Search for the cell housing the specified text and yield its (X, Y) center coordinate. 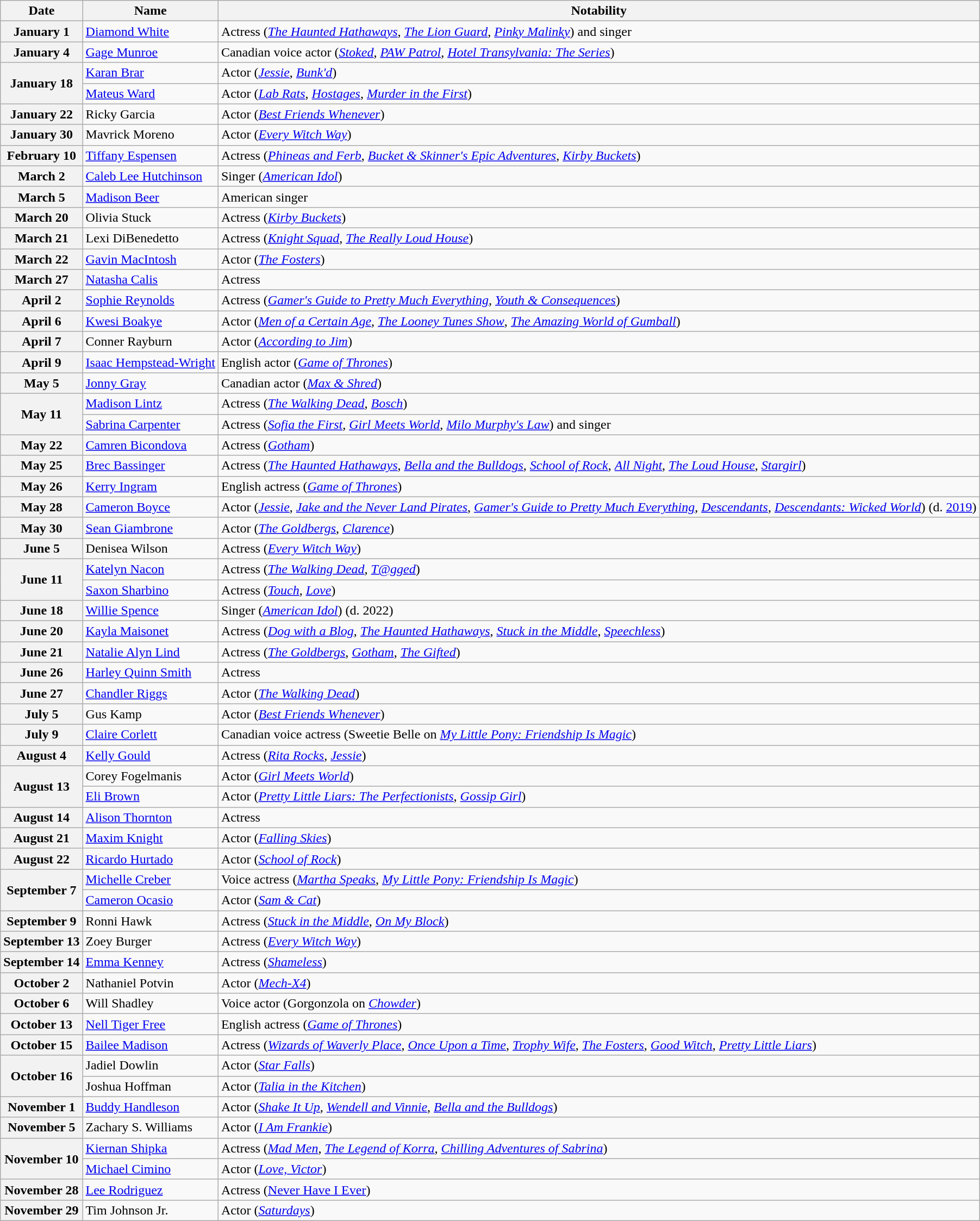
September 7 (41, 890)
Zachary S. Williams (150, 1128)
August 14 (41, 817)
September 14 (41, 962)
Actor (Falling Skies) (599, 838)
Nell Tiger Free (150, 1024)
June 26 (41, 673)
Date (41, 11)
April 9 (41, 362)
Actress (Knight Squad, The Really Loud House) (599, 238)
Actor (Star Falls) (599, 1066)
Actor (The Fosters) (599, 259)
May 22 (41, 445)
Zoey Burger (150, 942)
Kerry Ingram (150, 486)
Actress (The Walking Dead, Bosch) (599, 404)
Actor (Sam & Cat) (599, 900)
February 10 (41, 155)
January 4 (41, 52)
English actor (Game of Thrones) (599, 362)
Michael Cimino (150, 1169)
Michelle Creber (150, 879)
Diamond White (150, 32)
Actress (Stuck in the Middle, On My Block) (599, 921)
Isaac Hempstead-Wright (150, 362)
Actor (Lab Rats, Hostages, Murder in the First) (599, 93)
Bailee Madison (150, 1045)
May 28 (41, 507)
Actress (Wizards of Waverly Place, Once Upon a Time, Trophy Wife, The Fosters, Good Witch, Pretty Little Liars) (599, 1045)
April 6 (41, 321)
Claire Corlett (150, 735)
Eli Brown (150, 797)
October 6 (41, 1004)
June 21 (41, 652)
Actor (Men of a Certain Age, The Looney Tunes Show, The Amazing World of Gumball) (599, 321)
Will Shadley (150, 1004)
July 5 (41, 714)
Nathaniel Potvin (150, 983)
Madison Lintz (150, 404)
Chandler Riggs (150, 693)
Kayla Maisonet (150, 631)
Actor (Mech-X4) (599, 983)
Canadian voice actress (Sweetie Belle on My Little Pony: Friendship Is Magic) (599, 735)
April 2 (41, 300)
June 18 (41, 611)
Alison Thornton (150, 817)
American singer (599, 197)
Lexi DiBenedetto (150, 238)
Actress (Phineas and Ferb, Bucket & Skinner's Epic Adventures, Kirby Buckets) (599, 155)
Actor (Every Witch Way) (599, 135)
Actress (The Goldbergs, Gotham, The Gifted) (599, 652)
Ricky Garcia (150, 114)
Gage Munroe (150, 52)
Camren Bicondova (150, 445)
March 5 (41, 197)
Actor (Talia in the Kitchen) (599, 1086)
Canadian voice actor (Stoked, PAW Patrol, Hotel Transylvania: The Series) (599, 52)
August 22 (41, 859)
Tim Johnson Jr. (150, 1210)
Jonny Gray (150, 383)
Canadian actor (Max & Shred) (599, 383)
October 16 (41, 1076)
March 27 (41, 280)
Emma Kenney (150, 962)
April 7 (41, 342)
June 11 (41, 579)
Actor (I Am Frankie) (599, 1128)
August 21 (41, 838)
May 11 (41, 414)
Kwesi Boakye (150, 321)
January 30 (41, 135)
Actress (Shameless) (599, 962)
Caleb Lee Hutchinson (150, 176)
Actor (Jessie, Jake and the Never Land Pirates, Gamer's Guide to Pretty Much Everything, Descendants, Descendants: Wicked World) (d. 2019) (599, 507)
Voice actor (Gorgonzola on Chowder) (599, 1004)
November 5 (41, 1128)
January 22 (41, 114)
May 5 (41, 383)
Gavin MacIntosh (150, 259)
Brec Bassinger (150, 466)
March 21 (41, 238)
June 5 (41, 548)
October 13 (41, 1024)
July 9 (41, 735)
Kiernan Shipka (150, 1148)
Actress (Mad Men, The Legend of Korra, Chilling Adventures of Sabrina) (599, 1148)
Actor (According to Jim) (599, 342)
October 15 (41, 1045)
Actress (The Walking Dead, T@gged) (599, 569)
Actor (Jessie, Bunk'd) (599, 73)
Actress (The Haunted Hathaways, Bella and the Bulldogs, School of Rock, All Night, The Loud House, Stargirl) (599, 466)
Actress (Touch, Love) (599, 590)
Gus Kamp (150, 714)
Actor (Love, Victor) (599, 1169)
Actor (The Walking Dead) (599, 693)
Harley Quinn Smith (150, 673)
Saxon Sharbino (150, 590)
May 25 (41, 466)
Ricardo Hurtado (150, 859)
Actor (School of Rock) (599, 859)
Actor (Pretty Little Liars: The Perfectionists, Gossip Girl) (599, 797)
Natasha Calis (150, 280)
June 20 (41, 631)
Mavrick Moreno (150, 135)
Actress (Rita Rocks, Jessie) (599, 755)
May 30 (41, 528)
October 2 (41, 983)
Singer (American Idol) (d. 2022) (599, 611)
August 13 (41, 786)
Actress (The Haunted Hathaways, The Lion Guard, Pinky Malinky) and singer (599, 32)
March 2 (41, 176)
Sean Giambrone (150, 528)
November 10 (41, 1159)
November 28 (41, 1189)
Joshua Hoffman (150, 1086)
Ronni Hawk (150, 921)
Lee Rodriguez (150, 1189)
Sophie Reynolds (150, 300)
Willie Spence (150, 611)
Actor (Girl Meets World) (599, 776)
September 13 (41, 942)
Jadiel Dowlin (150, 1066)
May 26 (41, 486)
Kelly Gould (150, 755)
Actress (Sofia the First, Girl Meets World, Milo Murphy's Law) and singer (599, 424)
Tiffany Espensen (150, 155)
Denisea Wilson (150, 548)
January 18 (41, 83)
September 9 (41, 921)
March 20 (41, 217)
Natalie Alyn Lind (150, 652)
Voice actress (Martha Speaks, My Little Pony: Friendship Is Magic) (599, 879)
Actress (Gamer's Guide to Pretty Much Everything, Youth & Consequences) (599, 300)
Notability (599, 11)
November 29 (41, 1210)
Sabrina Carpenter (150, 424)
January 1 (41, 32)
Buddy Handleson (150, 1107)
Actress (Never Have I Ever) (599, 1189)
Actress (Dog with a Blog, The Haunted Hathaways, Stuck in the Middle, Speechless) (599, 631)
Corey Fogelmanis (150, 776)
Singer (American Idol) (599, 176)
Actor (The Goldbergs, Clarence) (599, 528)
Actress (Gotham) (599, 445)
Olivia Stuck (150, 217)
Mateus Ward (150, 93)
Maxim Knight (150, 838)
November 1 (41, 1107)
August 4 (41, 755)
March 22 (41, 259)
Cameron Boyce (150, 507)
Actor (Shake It Up, Wendell and Vinnie, Bella and the Bulldogs) (599, 1107)
June 27 (41, 693)
Actress (Kirby Buckets) (599, 217)
Name (150, 11)
Conner Rayburn (150, 342)
Cameron Ocasio (150, 900)
Katelyn Nacon (150, 569)
Actor (Saturdays) (599, 1210)
Karan Brar (150, 73)
Madison Beer (150, 197)
